Find where the given text appears and provide that cell's center as (X, Y) coordinate. 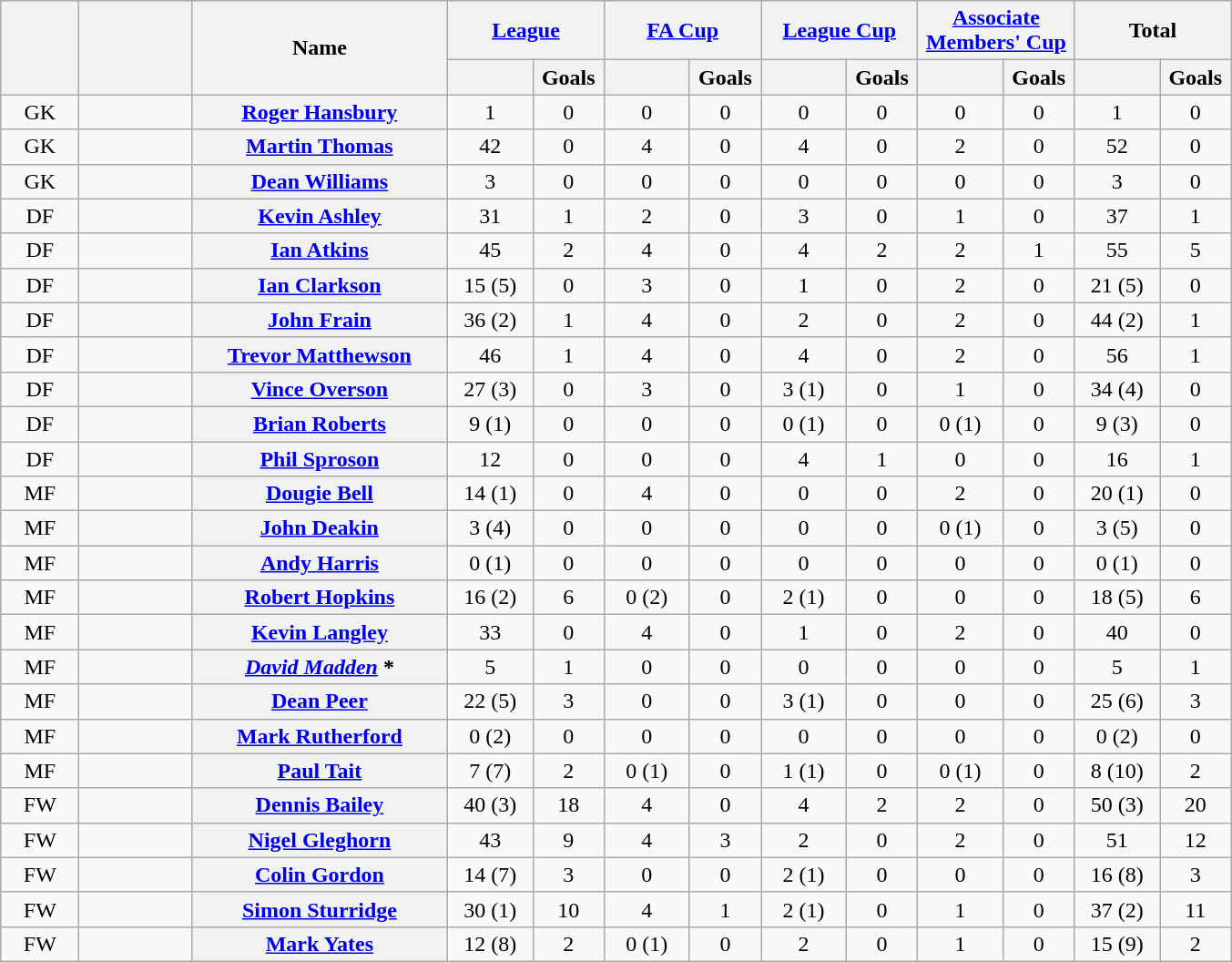
John Deakin (319, 528)
55 (1117, 251)
27 (3) (490, 389)
Total (1153, 31)
34 (4) (1117, 389)
Dennis Bailey (319, 805)
Dougie Bell (319, 494)
Phil Sproson (319, 458)
9 (1) (490, 424)
3 (5) (1117, 528)
David Madden * (319, 667)
20 (1196, 805)
FA Cup (683, 31)
9 (568, 840)
Kevin Ashley (319, 216)
Vince Overson (319, 389)
Andy Harris (319, 563)
Trevor Matthewson (319, 354)
Ian Atkins (319, 251)
10 (568, 909)
40 (1117, 632)
Associate Members' Cup (996, 31)
7 (7) (490, 771)
Roger Hansbury (319, 112)
11 (1196, 909)
15 (9) (1117, 944)
52 (1117, 147)
Nigel Gleghorn (319, 840)
16 (2) (490, 598)
Dean Williams (319, 181)
56 (1117, 354)
12 (8) (490, 944)
43 (490, 840)
51 (1117, 840)
Mark Yates (319, 944)
16 (1117, 458)
37 (1117, 216)
50 (3) (1117, 805)
Paul Tait (319, 771)
36 (2) (490, 320)
Ian Clarkson (319, 285)
31 (490, 216)
21 (5) (1117, 285)
Brian Roberts (319, 424)
30 (1) (490, 909)
42 (490, 147)
9 (3) (1117, 424)
14 (1) (490, 494)
Robert Hopkins (319, 598)
18 (5) (1117, 598)
16 (8) (1117, 875)
25 (6) (1117, 701)
44 (2) (1117, 320)
Kevin Langley (319, 632)
Name (319, 47)
22 (5) (490, 701)
18 (568, 805)
John Frain (319, 320)
Martin Thomas (319, 147)
Dean Peer (319, 701)
20 (1) (1117, 494)
3 (4) (490, 528)
15 (5) (490, 285)
Simon Sturridge (319, 909)
46 (490, 354)
14 (7) (490, 875)
8 (10) (1117, 771)
1 (1) (804, 771)
League Cup (840, 31)
Colin Gordon (319, 875)
League (525, 31)
37 (2) (1117, 909)
Mark Rutherford (319, 736)
45 (490, 251)
40 (3) (490, 805)
33 (490, 632)
